Extract the (x, y) coordinate from the center of the cell holding the provided text.  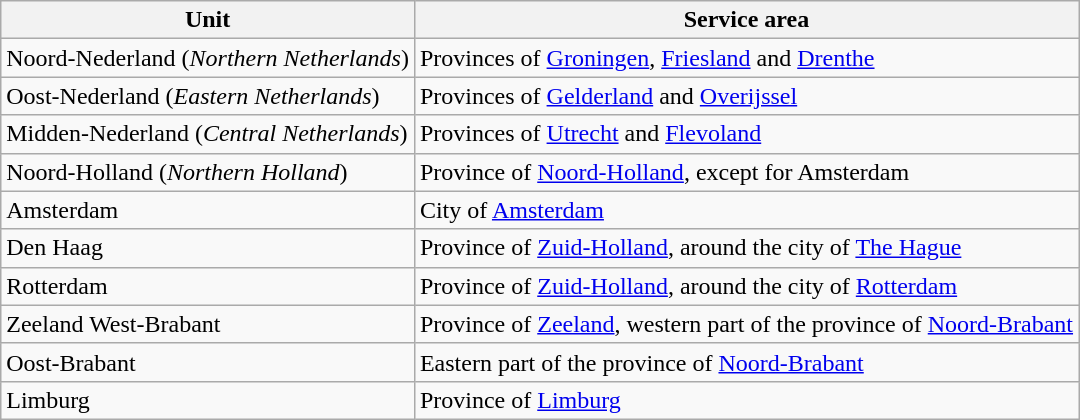
City of Amsterdam (746, 210)
Den Haag (208, 248)
Province of Noord-Holland, except for Amsterdam (746, 172)
Rotterdam (208, 286)
Amsterdam (208, 210)
Limburg (208, 400)
Noord-Nederland (Northern Netherlands) (208, 58)
Unit (208, 20)
Provinces of Groningen, Friesland and Drenthe (746, 58)
Oost-Nederland (Eastern Netherlands) (208, 96)
Province of Zuid-Holland, around the city of Rotterdam (746, 286)
Provinces of Gelderland and Overijssel (746, 96)
Noord-Holland (Northern Holland) (208, 172)
Eastern part of the province of Noord-Brabant (746, 362)
Province of Zeeland, western part of the province of Noord-Brabant (746, 324)
Oost-Brabant (208, 362)
Province of Limburg (746, 400)
Midden-Nederland (Central Netherlands) (208, 134)
Province of Zuid-Holland, around the city of The Hague (746, 248)
Service area (746, 20)
Zeeland West-Brabant (208, 324)
Provinces of Utrecht and Flevoland (746, 134)
